Scan for the cell matching the given text and deliver its (x, y) coordinate at center. 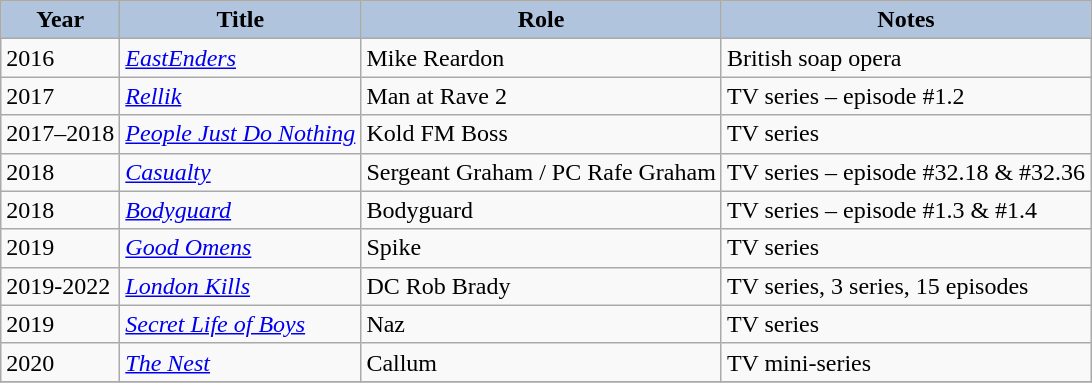
Year (60, 20)
Sergeant Graham / PC Rafe Graham (542, 172)
TV series – episode #32.18 & #32.36 (906, 172)
Title (240, 20)
Mike Reardon (542, 58)
2019-2022 (60, 286)
Naz (542, 324)
2017–2018 (60, 134)
Kold FM Boss (542, 134)
Notes (906, 20)
London Kills (240, 286)
2017 (60, 96)
TV mini-series (906, 362)
British soap opera (906, 58)
Role (542, 20)
TV series – episode #1.2 (906, 96)
2016 (60, 58)
Good Omens (240, 248)
Man at Rave 2 (542, 96)
Secret Life of Boys (240, 324)
The Nest (240, 362)
DC Rob Brady (542, 286)
Casualty (240, 172)
2020 (60, 362)
EastEnders (240, 58)
Callum (542, 362)
Spike (542, 248)
People Just Do Nothing (240, 134)
TV series – episode #1.3 & #1.4 (906, 210)
TV series, 3 series, 15 episodes (906, 286)
Rellik (240, 96)
